Find where the given text appears and provide that cell's center as [X, Y] coordinate. 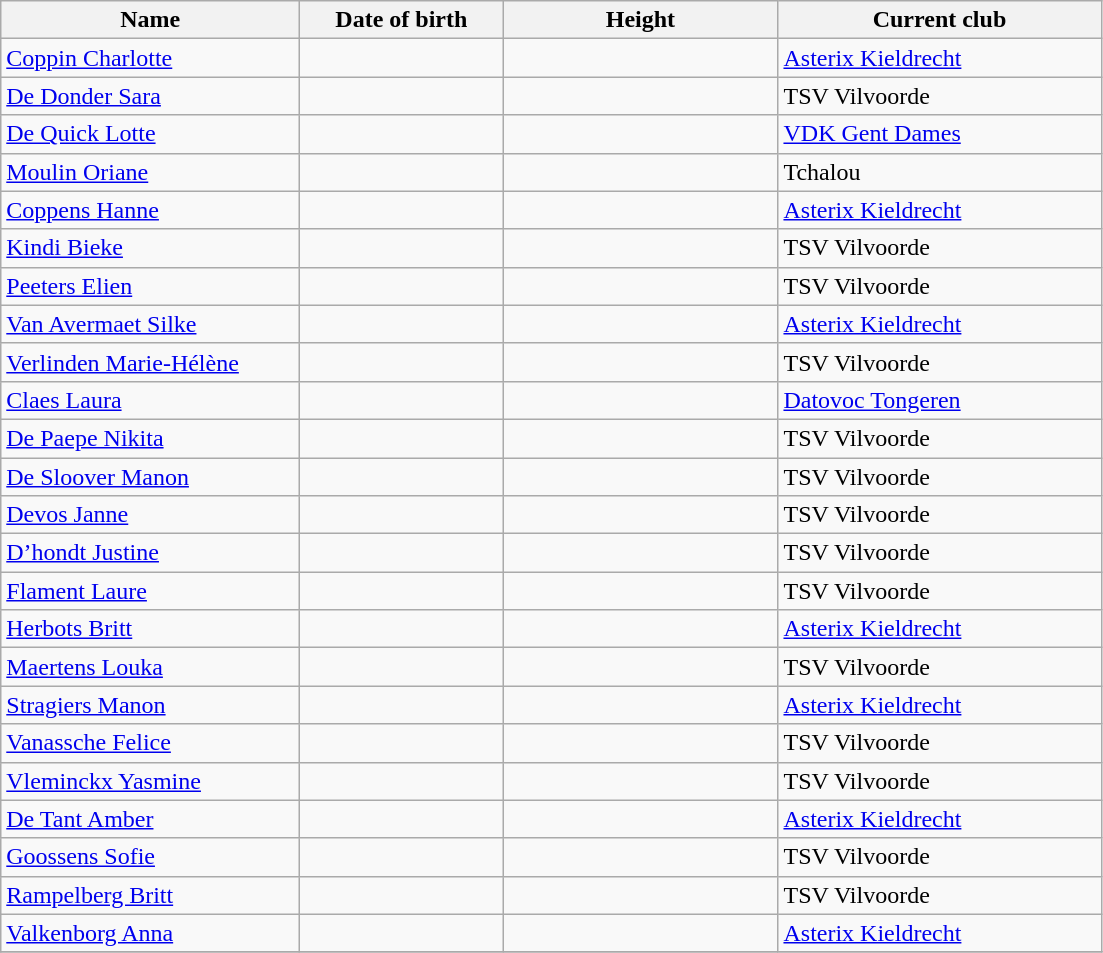
Verlinden Marie-Hélène [150, 362]
Datovoc Tongeren [940, 400]
Tchalou [940, 172]
Vleminckx Yasmine [150, 781]
Name [150, 20]
Herbots Britt [150, 629]
Claes Laura [150, 400]
Coppin Charlotte [150, 58]
Coppens Hanne [150, 210]
Current club [940, 20]
Height [640, 20]
Flament Laure [150, 591]
Goossens Sofie [150, 857]
De Paepe Nikita [150, 438]
Vanassche Felice [150, 743]
Van Avermaet Silke [150, 324]
Moulin Oriane [150, 172]
Rampelberg Britt [150, 895]
De Donder Sara [150, 96]
Devos Janne [150, 515]
De Tant Amber [150, 819]
Valkenborg Anna [150, 933]
D’hondt Justine [150, 553]
VDK Gent Dames [940, 134]
Date of birth [402, 20]
De Quick Lotte [150, 134]
Maertens Louka [150, 667]
Kindi Bieke [150, 248]
De Sloover Manon [150, 477]
Peeters Elien [150, 286]
Stragiers Manon [150, 705]
